Find where the given text appears and provide that cell's center as (X, Y) coordinate. 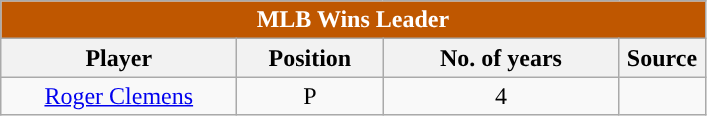
Player (119, 58)
Source (662, 58)
P (310, 96)
No. of years (501, 58)
4 (501, 96)
Roger Clemens (119, 96)
Position (310, 58)
MLB Wins Leader (353, 20)
